Return the [X, Y] coordinate for the center point of the cell that contains the specified text.  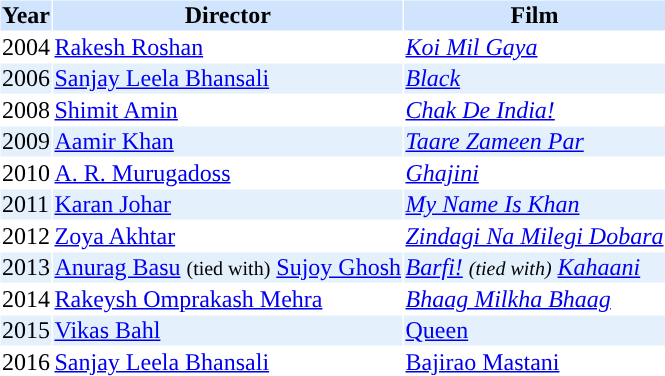
2015 [26, 331]
Black [534, 79]
Aamir Khan [228, 141]
Rakesh Roshan [228, 47]
Karan Johar [228, 205]
Bhaag Milkha Bhaag [534, 299]
2011 [26, 205]
2009 [26, 141]
Rakeysh Omprakash Mehra [228, 299]
Vikas Bahl [228, 331]
2004 [26, 47]
Zindagi Na Milegi Dobara [534, 236]
Sanjay Leela Bhansali [228, 79]
Koi Mil Gaya [534, 47]
2013 [26, 267]
Taare Zameen Par [534, 141]
Director [228, 15]
Film [534, 15]
My Name Is Khan [534, 205]
Barfi! (tied with) Kahaani [534, 267]
Queen [534, 331]
2008 [26, 110]
2012 [26, 236]
2010 [26, 173]
Anurag Basu (tied with) Sujoy Ghosh [228, 267]
Chak De India! [534, 110]
Shimit Amin [228, 110]
Ghajini [534, 173]
A. R. Murugadoss [228, 173]
2006 [26, 79]
2014 [26, 299]
Zoya Akhtar [228, 236]
Year [26, 15]
